Search for the cell housing the specified text and yield its (x, y) center coordinate. 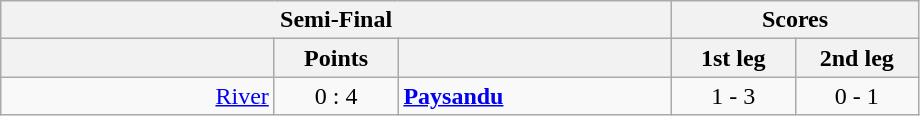
1st leg (733, 58)
0 - 1 (857, 96)
River (138, 96)
Points (336, 58)
Scores (794, 20)
Semi-Final (336, 20)
1 - 3 (733, 96)
0 : 4 (336, 96)
2nd leg (857, 58)
Paysandu (535, 96)
